Capture the cell that displays the provided text and extract its (X, Y) central coordinate. 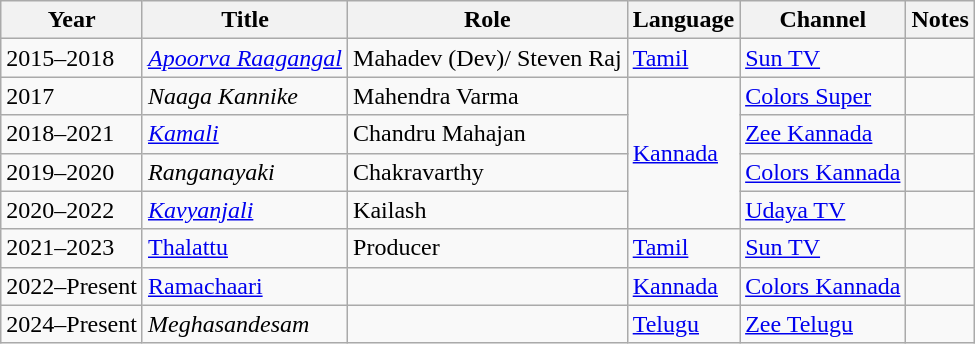
Notes (940, 20)
Telugu (683, 324)
2015–2018 (72, 58)
2024–Present (72, 324)
Udaya TV (823, 210)
Colors Super (823, 96)
Title (244, 20)
2018–2021 (72, 134)
Meghasandesam (244, 324)
Naaga Kannike (244, 96)
Kailash (488, 210)
Ranganayaki (244, 172)
Chandru Mahajan (488, 134)
Ramachaari (244, 286)
2019–2020 (72, 172)
Zee Telugu (823, 324)
Thalattu (244, 248)
Apoorva Raagangal (244, 58)
Role (488, 20)
Channel (823, 20)
Kamali (244, 134)
Chakravarthy (488, 172)
2020–2022 (72, 210)
Mahadev (Dev)/ Steven Raj (488, 58)
Mahendra Varma (488, 96)
Producer (488, 248)
Year (72, 20)
Language (683, 20)
2021–2023 (72, 248)
2022–Present (72, 286)
Zee Kannada (823, 134)
2017 (72, 96)
Kavyanjali (244, 210)
